Identify which cell holds the provided text, then report its (X, Y) central coordinate. 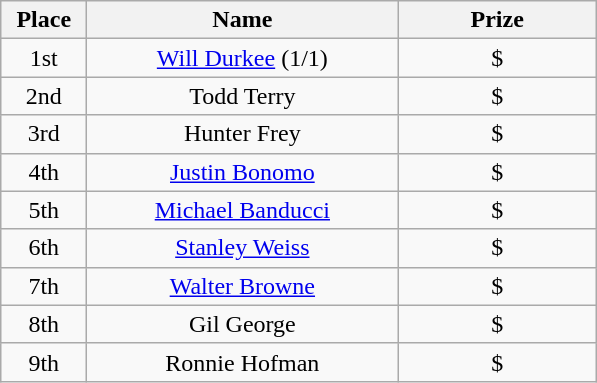
Name (242, 20)
Place (44, 20)
8th (44, 324)
Prize (498, 20)
7th (44, 286)
Walter Browne (242, 286)
5th (44, 210)
Stanley Weiss (242, 248)
Gil George (242, 324)
2nd (44, 96)
Todd Terry (242, 96)
6th (44, 248)
Ronnie Hofman (242, 362)
3rd (44, 134)
Will Durkee (1/1) (242, 58)
Hunter Frey (242, 134)
1st (44, 58)
Michael Banducci (242, 210)
9th (44, 362)
4th (44, 172)
Justin Bonomo (242, 172)
